Pinpoint the cell where the given text exists, returning its [x, y] midpoint coordinate. 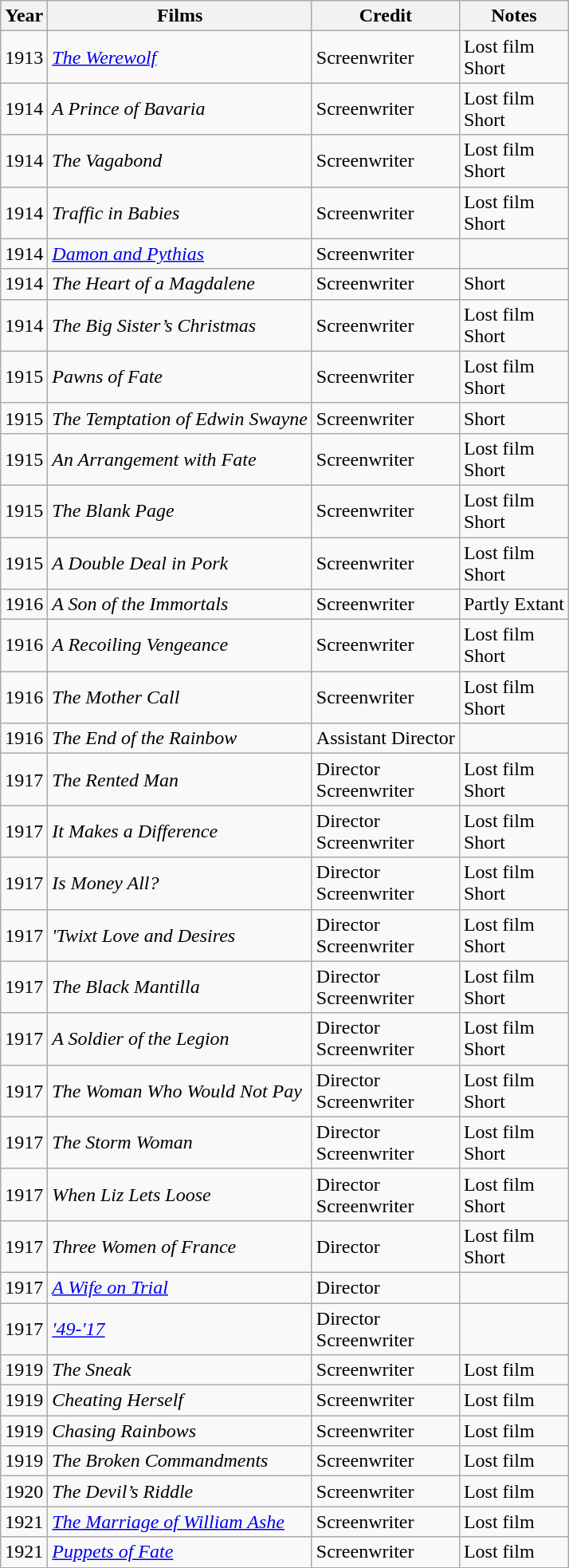
The Big Sister’s Christmas [180, 325]
Credit [386, 16]
Puppets of Fate [180, 1552]
The Storm Woman [180, 1142]
'49-'17 [180, 1329]
A Soldier of the Legion [180, 1038]
Damon and Pythias [180, 254]
The Mother Call [180, 697]
The Blank Page [180, 510]
A Son of the Immortals [180, 605]
The Sneak [180, 1370]
Assistant Director [386, 739]
A Double Deal in Pork [180, 563]
The Woman Who Would Not Pay [180, 1091]
The Heart of a Magdalene [180, 284]
A Prince of Bavaria [180, 108]
The End of the Rainbow [180, 739]
Three Women of France [180, 1246]
It Makes a Difference [180, 831]
The Werewolf [180, 57]
The Marriage of William Ashe [180, 1522]
1920 [24, 1491]
Pawns of Fate [180, 376]
Chasing Rainbows [180, 1431]
The Rented Man [180, 780]
Is Money All? [180, 884]
The Temptation of Edwin Swayne [180, 418]
Notes [513, 16]
Year [24, 16]
A Recoiling Vengeance [180, 646]
The Devil’s Riddle [180, 1491]
Partly Extant [513, 605]
Films [180, 16]
Cheating Herself [180, 1401]
An Arrangement with Fate [180, 459]
1913 [24, 57]
When Liz Lets Loose [180, 1195]
Traffic in Babies [180, 212]
The Vagabond [180, 161]
The Broken Commandments [180, 1461]
The Black Mantilla [180, 987]
'Twixt Love and Desires [180, 935]
A Wife on Trial [180, 1287]
